Pinpoint the cell where the given text exists, returning its [X, Y] midpoint coordinate. 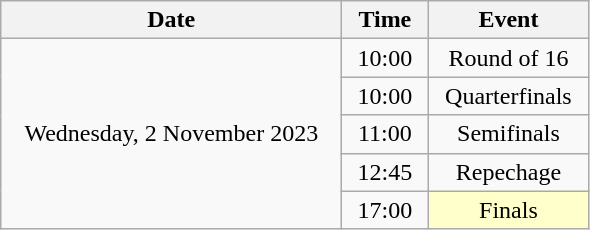
Date [172, 20]
Repechage [508, 172]
Time [385, 20]
12:45 [385, 172]
11:00 [385, 134]
Wednesday, 2 November 2023 [172, 134]
Semifinals [508, 134]
Quarterfinals [508, 96]
17:00 [385, 210]
Event [508, 20]
Finals [508, 210]
Round of 16 [508, 58]
